Provide the (x, y) coordinate of the cell's center where the given text is located.  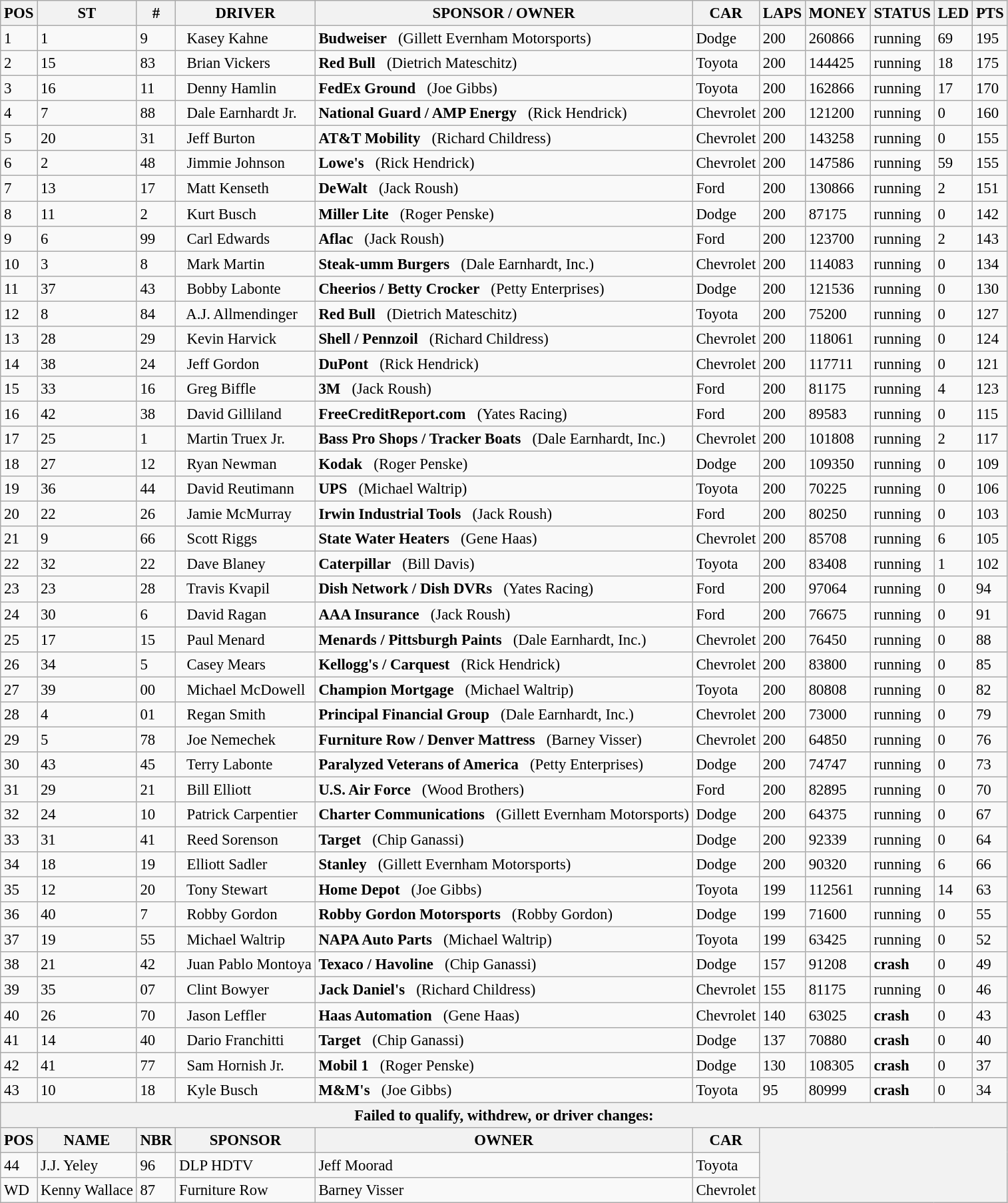
118061 (838, 339)
64 (990, 840)
Travis Kvapil (245, 590)
Terry Labonte (245, 765)
260866 (838, 39)
DRIVER (245, 13)
ST (87, 13)
Regan Smith (245, 715)
87175 (838, 214)
117711 (838, 364)
Paralyzed Veterans of America (Petty Enterprises) (503, 765)
97064 (838, 590)
Patrick Carpentier (245, 815)
76 (990, 739)
89583 (838, 414)
83408 (838, 564)
90320 (838, 865)
103 (990, 514)
AT&T Mobility (Richard Childress) (503, 139)
Greg Biffle (245, 389)
Caterpillar (Bill Davis) (503, 564)
117 (990, 439)
DuPont (Rick Hendrick) (503, 364)
Robby Gordon Motorsports (Robby Gordon) (503, 915)
121536 (838, 288)
121200 (838, 113)
95 (783, 1090)
147586 (838, 163)
Aflac (Jack Roush) (503, 238)
David Gilliland (245, 414)
Dario Franchitti (245, 1040)
Joe Nemechek (245, 739)
175 (990, 63)
Dish Network / Dish DVRs (Yates Racing) (503, 590)
102 (990, 564)
Dave Blaney (245, 564)
121 (990, 364)
OWNER (503, 1140)
67 (990, 815)
NAME (87, 1140)
Juan Pablo Montoya (245, 965)
Kellogg's / Carquest (Rick Hendrick) (503, 664)
MONEY (838, 13)
Texaco / Havoline (Chip Ganassi) (503, 965)
Jack Daniel's (Richard Childress) (503, 990)
Jason Leffler (245, 1015)
Reed Sorenson (245, 840)
84 (156, 314)
108305 (838, 1065)
92339 (838, 840)
85 (990, 664)
105 (990, 539)
Barney Visser (503, 1190)
63025 (838, 1015)
114083 (838, 264)
Shell / Pennzoil (Richard Childress) (503, 339)
109350 (838, 464)
70880 (838, 1040)
UPS (Michael Waltrip) (503, 489)
AAA Insurance (Jack Roush) (503, 614)
80808 (838, 689)
Champion Mortgage (Michael Waltrip) (503, 689)
Robby Gordon (245, 915)
David Reutimann (245, 489)
NAPA Auto Parts (Michael Waltrip) (503, 940)
Kurt Busch (245, 214)
00 (156, 689)
64375 (838, 815)
STATUS (902, 13)
07 (156, 990)
127 (990, 314)
63 (990, 890)
91 (990, 614)
64850 (838, 739)
83 (156, 63)
99 (156, 238)
SPONSOR (245, 1140)
134 (990, 264)
157 (783, 965)
130866 (838, 189)
80250 (838, 514)
3M (Jack Roush) (503, 389)
82895 (838, 789)
59 (953, 163)
Haas Automation (Gene Haas) (503, 1015)
Mobil 1 (Roger Penske) (503, 1065)
80999 (838, 1090)
DeWalt (Jack Roush) (503, 189)
140 (783, 1015)
Jeff Gordon (245, 364)
Casey Mears (245, 664)
Irwin Industrial Tools (Jack Roush) (503, 514)
Jeff Burton (245, 139)
Matt Kenseth (245, 189)
70225 (838, 489)
Jamie McMurray (245, 514)
137 (783, 1040)
Kodak (Roger Penske) (503, 464)
73000 (838, 715)
115 (990, 414)
WD (19, 1190)
Denny Hamlin (245, 89)
# (156, 13)
69 (953, 39)
Menards / Pittsburgh Paints (Dale Earnhardt, Inc.) (503, 639)
J.J. Yeley (87, 1165)
94 (990, 590)
M&M's (Joe Gibbs) (503, 1090)
Kyle Busch (245, 1090)
State Water Heaters (Gene Haas) (503, 539)
DLP HDTV (245, 1165)
77 (156, 1065)
96 (156, 1165)
78 (156, 739)
Charter Communications (Gillett Evernham Motorsports) (503, 815)
49 (990, 965)
48 (156, 163)
91208 (838, 965)
123700 (838, 238)
Budweiser (Gillett Evernham Motorsports) (503, 39)
170 (990, 89)
106 (990, 489)
Steak-umm Burgers (Dale Earnhardt, Inc.) (503, 264)
151 (990, 189)
Ryan Newman (245, 464)
144425 (838, 63)
162866 (838, 89)
46 (990, 990)
Bobby Labonte (245, 288)
74747 (838, 765)
Jimmie Johnson (245, 163)
Principal Financial Group (Dale Earnhardt, Inc.) (503, 715)
Sam Hornish Jr. (245, 1065)
Miller Lite (Roger Penske) (503, 214)
75200 (838, 314)
National Guard / AMP Energy (Rick Hendrick) (503, 113)
160 (990, 113)
63425 (838, 940)
Kasey Kahne (245, 39)
SPONSOR / OWNER (503, 13)
85708 (838, 539)
Elliott Sadler (245, 865)
Bass Pro Shops / Tracker Boats (Dale Earnhardt, Inc.) (503, 439)
Brian Vickers (245, 63)
83800 (838, 664)
101808 (838, 439)
79 (990, 715)
123 (990, 389)
PTS (990, 13)
Kevin Harvick (245, 339)
Michael McDowell (245, 689)
Martin Truex Jr. (245, 439)
52 (990, 940)
Lowe's (Rick Hendrick) (503, 163)
David Ragan (245, 614)
76450 (838, 639)
Dale Earnhardt Jr. (245, 113)
Clint Bowyer (245, 990)
143 (990, 238)
FedEx Ground (Joe Gibbs) (503, 89)
01 (156, 715)
112561 (838, 890)
Bill Elliott (245, 789)
LAPS (783, 13)
73 (990, 765)
Stanley (Gillett Evernham Motorsports) (503, 865)
124 (990, 339)
109 (990, 464)
Michael Waltrip (245, 940)
FreeCreditReport.com (Yates Racing) (503, 414)
Cheerios / Betty Crocker (Petty Enterprises) (503, 288)
LED (953, 13)
Home Depot (Joe Gibbs) (503, 890)
Tony Stewart (245, 890)
Scott Riggs (245, 539)
U.S. Air Force (Wood Brothers) (503, 789)
76675 (838, 614)
45 (156, 765)
143258 (838, 139)
A.J. Allmendinger (245, 314)
71600 (838, 915)
Mark Martin (245, 264)
Furniture Row / Denver Mattress (Barney Visser) (503, 739)
87 (156, 1190)
Furniture Row (245, 1190)
Carl Edwards (245, 238)
Failed to qualify, withdrew, or driver changes: (504, 1115)
NBR (156, 1140)
195 (990, 39)
Kenny Wallace (87, 1190)
82 (990, 689)
142 (990, 214)
Paul Menard (245, 639)
Jeff Moorad (503, 1165)
